Search for the cell housing the specified text and yield its [X, Y] center coordinate. 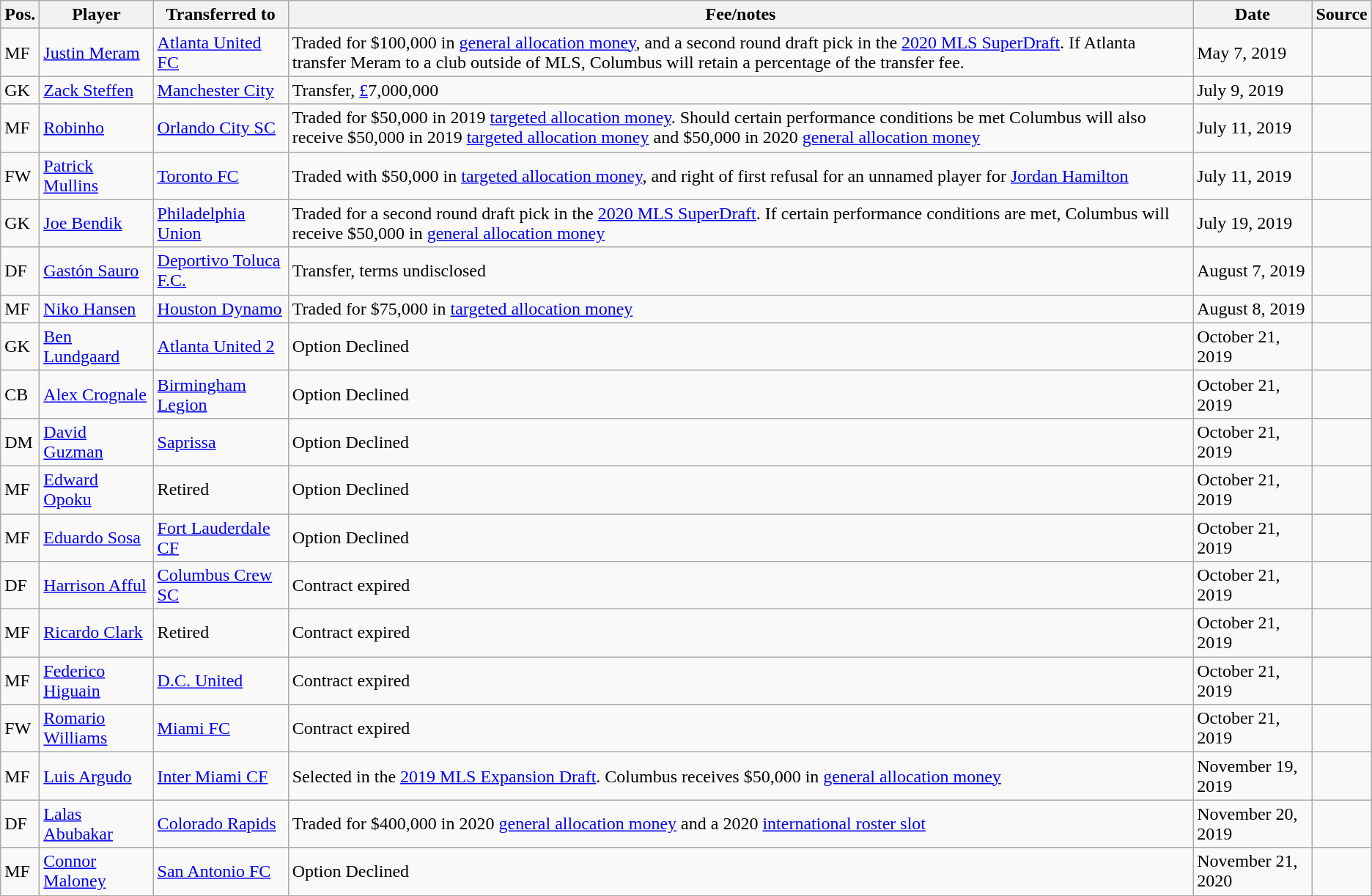
Romario Williams [97, 729]
Lalas Abubakar [97, 824]
Transfer, terms undisclosed [740, 271]
Traded for $75,000 in targeted allocation money [740, 309]
Joe Bendik [97, 223]
November 20, 2019 [1253, 824]
Gastón Sauro [97, 271]
Miami FC [221, 729]
Player [97, 15]
Source [1341, 15]
Atlanta United 2 [221, 346]
Luis Argudo [97, 776]
Selected in the 2019 MLS Expansion Draft. Columbus receives $50,000 in general allocation money [740, 776]
July 19, 2019 [1253, 223]
November 21, 2020 [1253, 871]
Zack Steffen [97, 90]
Columbus Crew SC [221, 585]
Toronto FC [221, 176]
Date [1253, 15]
Eduardo Sosa [97, 537]
Birmingham Legion [221, 394]
Fee/notes [740, 15]
Atlanta United FC [221, 53]
November 19, 2019 [1253, 776]
May 7, 2019 [1253, 53]
Inter Miami CF [221, 776]
Ricardo Clark [97, 634]
Fort Lauderdale CF [221, 537]
Traded for $400,000 in 2020 general allocation money and a 2020 international roster slot [740, 824]
Harrison Afful [97, 585]
Traded with $50,000 in targeted allocation money, and right of first refusal for an unnamed player for Jordan Hamilton [740, 176]
Saprissa [221, 441]
Niko Hansen [97, 309]
Transferred to [221, 15]
August 8, 2019 [1253, 309]
Robinho [97, 128]
Colorado Rapids [221, 824]
August 7, 2019 [1253, 271]
CB [21, 394]
Philadelphia Union [221, 223]
Alex Crognale [97, 394]
Houston Dynamo [221, 309]
Ben Lundgaard [97, 346]
Justin Meram [97, 53]
DM [21, 441]
Federico Higuain [97, 680]
Edward Opoku [97, 490]
Patrick Mullins [97, 176]
Transfer, £7,000,000 [740, 90]
D.C. United [221, 680]
Pos. [21, 15]
July 9, 2019 [1253, 90]
Manchester City [221, 90]
Deportivo Toluca F.C. [221, 271]
Orlando City SC [221, 128]
David Guzman [97, 441]
San Antonio FC [221, 871]
Connor Maloney [97, 871]
